Provide the [x, y] coordinate of the cell's center where the given text is located.  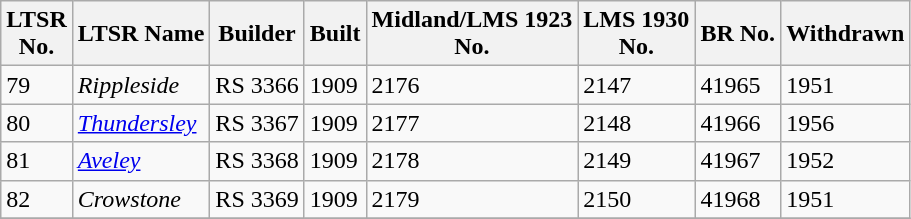
Aveley [141, 161]
2148 [636, 123]
2177 [472, 123]
2176 [472, 85]
Midland/LMS 1923No. [472, 34]
2178 [472, 161]
2179 [472, 199]
41967 [738, 161]
RS 3369 [257, 199]
Withdrawn [846, 34]
1952 [846, 161]
41965 [738, 85]
LTSR Name [141, 34]
81 [37, 161]
41966 [738, 123]
RS 3366 [257, 85]
Thundersley [141, 123]
RS 3367 [257, 123]
Crowstone [141, 199]
1956 [846, 123]
Built [335, 34]
41968 [738, 199]
2150 [636, 199]
82 [37, 199]
79 [37, 85]
2147 [636, 85]
LTSRNo. [37, 34]
RS 3368 [257, 161]
80 [37, 123]
BR No. [738, 34]
Builder [257, 34]
LMS 1930No. [636, 34]
2149 [636, 161]
Rippleside [141, 85]
